Locate the cell with the specified text and output its [X, Y] center coordinate. 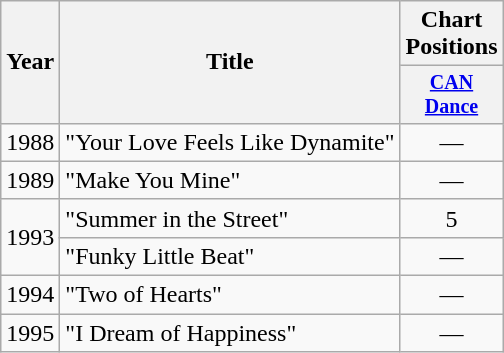
CANDance [452, 94]
1989 [30, 180]
Title [230, 62]
1988 [30, 142]
1993 [30, 237]
"Two of Hearts" [230, 295]
"I Dream of Happiness" [230, 333]
Chart Positions [452, 34]
1994 [30, 295]
"Make You Mine" [230, 180]
Year [30, 62]
5 [452, 218]
"Your Love Feels Like Dynamite" [230, 142]
"Funky Little Beat" [230, 256]
1995 [30, 333]
"Summer in the Street" [230, 218]
